Provide the (x, y) coordinate of the cell's center where the given text is located.  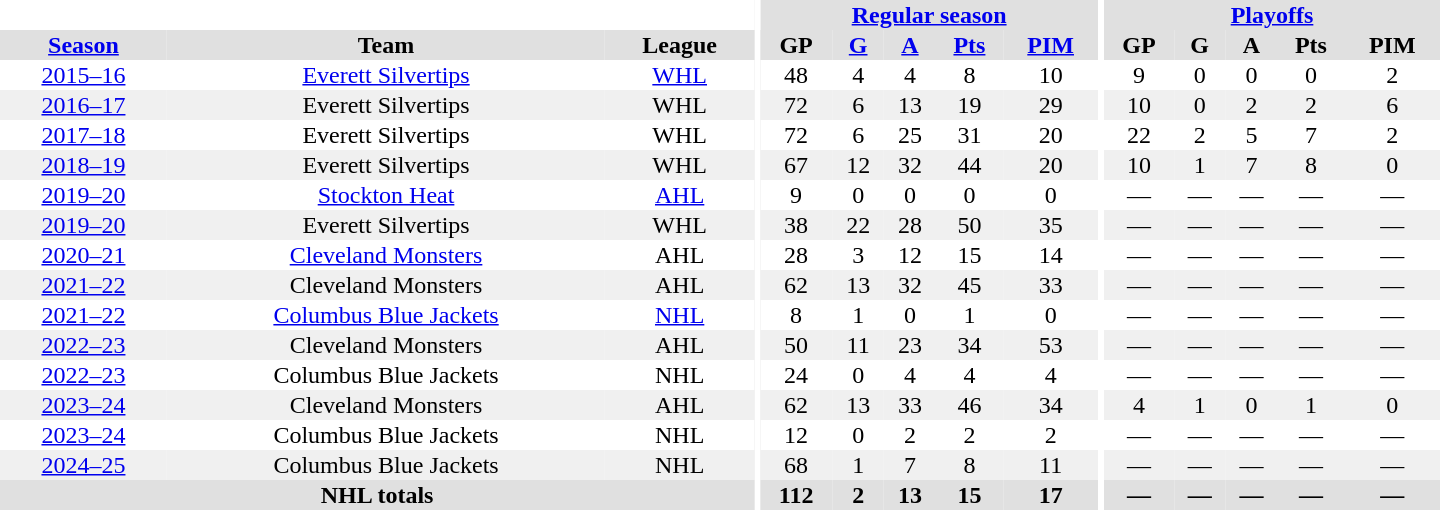
2018–19 (84, 165)
2024–25 (84, 465)
5 (1252, 135)
25 (910, 135)
29 (1050, 105)
67 (796, 165)
Team (386, 45)
League (680, 45)
35 (1050, 225)
Regular season (929, 15)
2015–16 (84, 75)
38 (796, 225)
19 (970, 105)
Playoffs (1272, 15)
2016–17 (84, 105)
Stockton Heat (386, 195)
24 (796, 375)
14 (1050, 255)
17 (1050, 495)
31 (970, 135)
112 (796, 495)
68 (796, 465)
45 (970, 285)
23 (910, 345)
44 (970, 165)
2020–21 (84, 255)
2017–18 (84, 135)
NHL totals (377, 495)
Season (84, 45)
48 (796, 75)
46 (970, 405)
3 (858, 255)
53 (1050, 345)
